Scan for the cell matching the given text and deliver its (X, Y) coordinate at center. 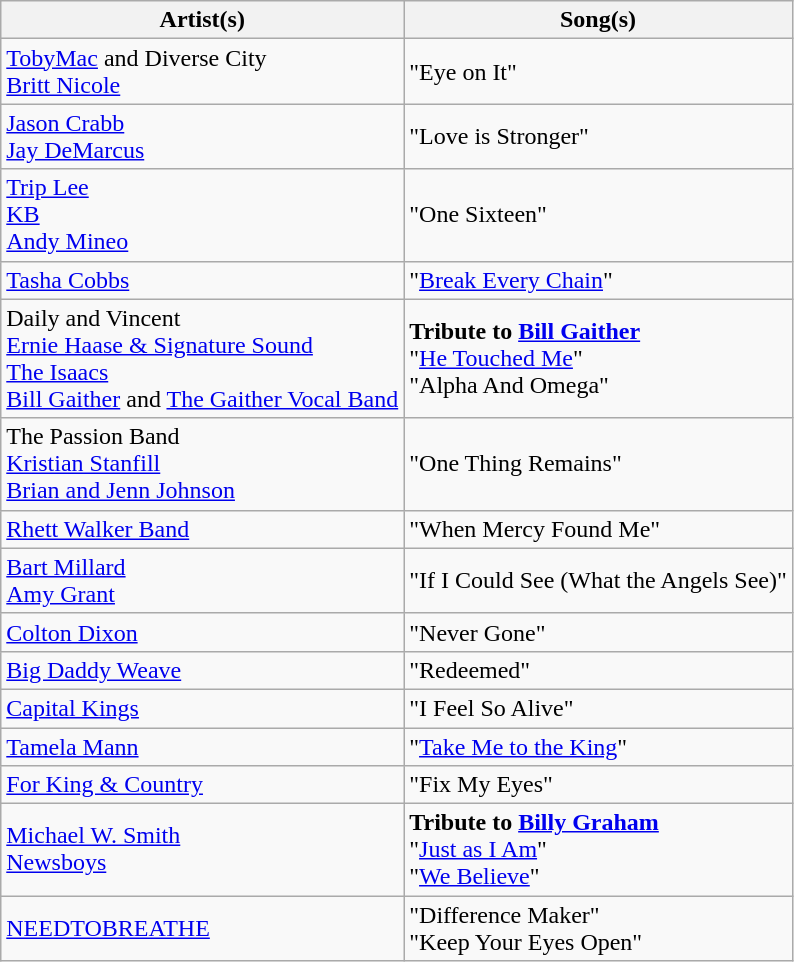
TobyMac and Diverse CityBritt Nicole (202, 72)
The Passion BandKristian StanfillBrian and Jenn Johnson (202, 464)
For King & Country (202, 785)
Tamela Mann (202, 747)
Bart MillardAmy Grant (202, 580)
Capital Kings (202, 708)
Colton Dixon (202, 632)
Michael W. SmithNewsboys (202, 850)
"One Sixteen" (598, 215)
Big Daddy Weave (202, 670)
"One Thing Remains" (598, 464)
"Difference Maker""Keep Your Eyes Open" (598, 928)
"Fix My Eyes" (598, 785)
"If I Could See (What the Angels See)" (598, 580)
Song(s) (598, 20)
"I Feel So Alive" (598, 708)
NEEDTOBREATHE (202, 928)
"Never Gone" (598, 632)
Tribute to Bill Gaither"He Touched Me""Alpha And Omega" (598, 358)
Daily and VincentErnie Haase & Signature SoundThe IsaacsBill Gaither and The Gaither Vocal Band (202, 358)
"Eye on It" (598, 72)
Trip LeeKBAndy Mineo (202, 215)
"Redeemed" (598, 670)
"Break Every Chain" (598, 280)
Jason CrabbJay DeMarcus (202, 136)
"When Mercy Found Me" (598, 529)
"Take Me to the King" (598, 747)
Artist(s) (202, 20)
Tribute to Billy Graham"Just as I Am""We Believe" (598, 850)
Tasha Cobbs (202, 280)
Rhett Walker Band (202, 529)
"Love is Stronger" (598, 136)
